Locate the cell with the specified text and output its (x, y) center coordinate. 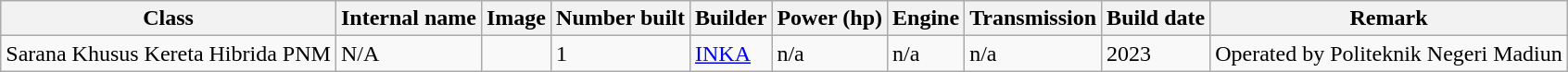
1 (621, 54)
Image (515, 18)
Number built (621, 18)
N/A (408, 54)
Transmission (1033, 18)
Power (hp) (830, 18)
Builder (730, 18)
Build date (1157, 18)
Internal name (408, 18)
Sarana Khusus Kereta Hibrida PNM (169, 54)
2023 (1157, 54)
INKA (730, 54)
Class (169, 18)
Engine (927, 18)
Operated by Politeknik Negeri Madiun (1389, 54)
Remark (1389, 18)
